Extract the (X, Y) coordinate from the center of the cell holding the provided text.  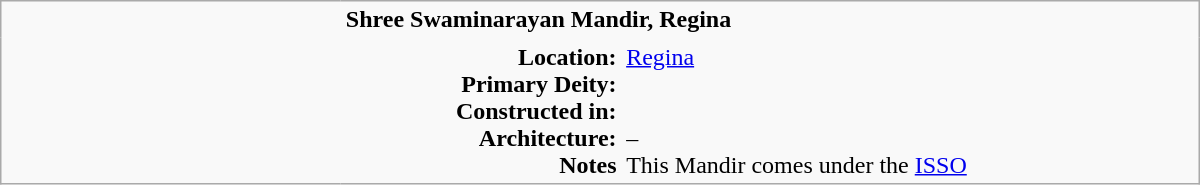
Shree Swaminarayan Mandir, Regina (770, 20)
Regina – This Mandir comes under the ISSO (910, 110)
Location: Primary Deity:Constructed in:Architecture:Notes (481, 110)
